Return the (X, Y) coordinate for the center point of the cell that contains the specified text.  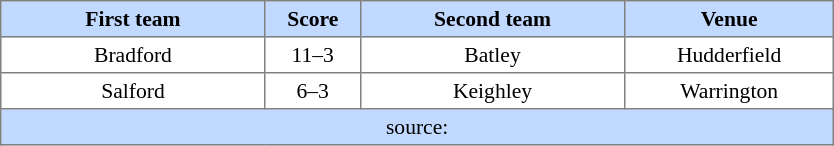
Warrington (730, 91)
Second team (492, 19)
6–3 (312, 91)
First team (133, 19)
Batley (492, 55)
Salford (133, 91)
11–3 (312, 55)
Hudderfield (730, 55)
Score (312, 19)
Keighley (492, 91)
Venue (730, 19)
Bradford (133, 55)
source: (418, 127)
